Identify which cell holds the provided text, then report its [X, Y] central coordinate. 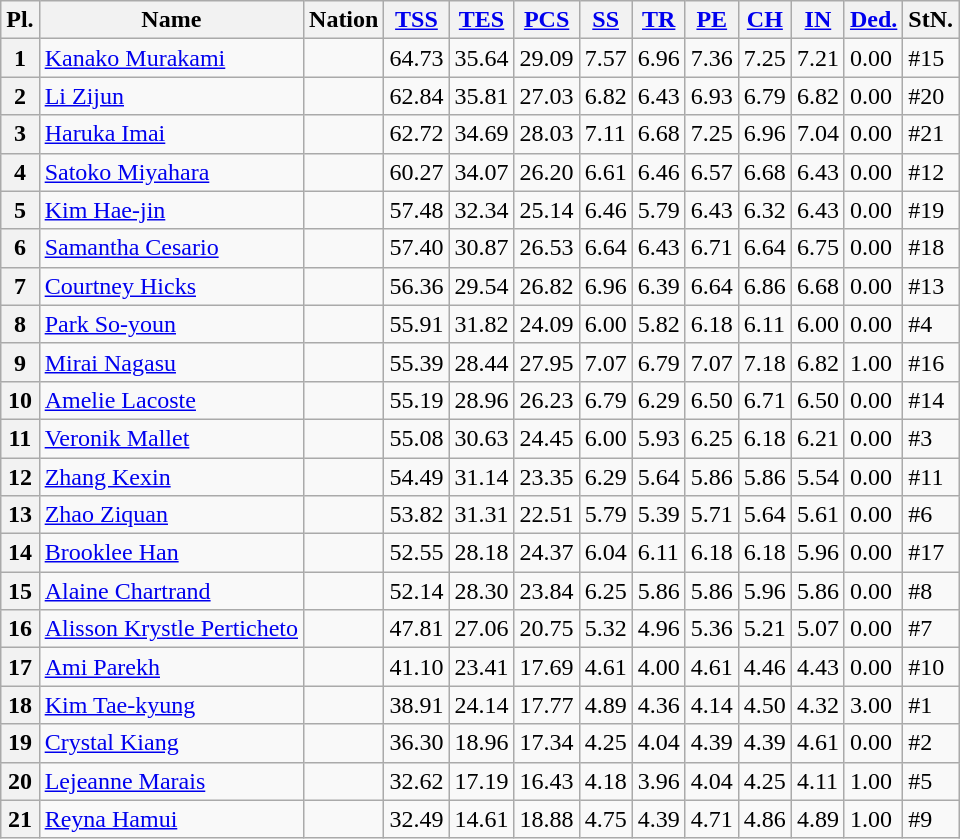
Satoko Miyahara [171, 172]
#15 [931, 58]
34.69 [482, 134]
6.93 [712, 96]
5.36 [712, 629]
#5 [931, 781]
18.88 [546, 819]
8 [20, 324]
#13 [931, 286]
4.86 [764, 819]
27.03 [546, 96]
26.82 [546, 286]
Crystal Kiang [171, 743]
17.77 [546, 705]
31.14 [482, 477]
#9 [931, 819]
1 [20, 58]
35.64 [482, 58]
17.19 [482, 781]
7.04 [818, 134]
2 [20, 96]
27.95 [546, 362]
5.07 [818, 629]
4.11 [818, 781]
30.87 [482, 248]
#2 [931, 743]
57.48 [416, 210]
Park So-youn [171, 324]
36.30 [416, 743]
18 [20, 705]
4.43 [818, 667]
Courtney Hicks [171, 286]
12 [20, 477]
3.00 [873, 705]
53.82 [416, 515]
PCS [546, 20]
7.36 [712, 58]
32.34 [482, 210]
4.71 [712, 819]
56.36 [416, 286]
23.84 [546, 591]
Li Zijun [171, 96]
6 [20, 248]
24.37 [546, 553]
Alisson Krystle Perticheto [171, 629]
60.27 [416, 172]
24.45 [546, 438]
6.86 [764, 286]
4.96 [658, 629]
52.14 [416, 591]
5.82 [658, 324]
32.49 [416, 819]
14 [20, 553]
20.75 [546, 629]
6.21 [818, 438]
7 [20, 286]
4.46 [764, 667]
25.14 [546, 210]
TES [482, 20]
7.21 [818, 58]
3.96 [658, 781]
24.09 [546, 324]
28.18 [482, 553]
#6 [931, 515]
15 [20, 591]
StN. [931, 20]
Ami Parekh [171, 667]
27.06 [482, 629]
#11 [931, 477]
#17 [931, 553]
SS [606, 20]
Nation [344, 20]
10 [20, 400]
29.54 [482, 286]
#14 [931, 400]
Brooklee Han [171, 553]
#20 [931, 96]
5.54 [818, 477]
PE [712, 20]
28.44 [482, 362]
64.73 [416, 58]
Kim Hae-jin [171, 210]
5.21 [764, 629]
5.93 [658, 438]
62.84 [416, 96]
19 [20, 743]
16.43 [546, 781]
55.19 [416, 400]
41.10 [416, 667]
17 [20, 667]
Kanako Murakami [171, 58]
47.81 [416, 629]
#8 [931, 591]
Name [171, 20]
52.55 [416, 553]
5.32 [606, 629]
Zhang Kexin [171, 477]
29.09 [546, 58]
5.61 [818, 515]
62.72 [416, 134]
7.18 [764, 362]
55.08 [416, 438]
#7 [931, 629]
31.31 [482, 515]
TR [658, 20]
4 [20, 172]
6.32 [764, 210]
14.61 [482, 819]
6.39 [658, 286]
26.53 [546, 248]
35.81 [482, 96]
TSS [416, 20]
55.91 [416, 324]
18.96 [482, 743]
Lejeanne Marais [171, 781]
Mirai Nagasu [171, 362]
24.14 [482, 705]
4.75 [606, 819]
#19 [931, 210]
17.69 [546, 667]
28.30 [482, 591]
23.41 [482, 667]
Kim Tae-kyung [171, 705]
22.51 [546, 515]
34.07 [482, 172]
32.62 [416, 781]
Pl. [20, 20]
#21 [931, 134]
#3 [931, 438]
CH [764, 20]
28.96 [482, 400]
4.50 [764, 705]
23.35 [546, 477]
20 [20, 781]
3 [20, 134]
30.63 [482, 438]
Alaine Chartrand [171, 591]
#18 [931, 248]
Amelie Lacoste [171, 400]
Veronik Mallet [171, 438]
#10 [931, 667]
31.82 [482, 324]
13 [20, 515]
Samantha Cesario [171, 248]
Reyna Hamui [171, 819]
7.57 [606, 58]
17.34 [546, 743]
26.23 [546, 400]
6.75 [818, 248]
16 [20, 629]
4.00 [658, 667]
21 [20, 819]
55.39 [416, 362]
4.36 [658, 705]
#12 [931, 172]
26.20 [546, 172]
4.18 [606, 781]
7.11 [606, 134]
Haruka Imai [171, 134]
Zhao Ziquan [171, 515]
5 [20, 210]
6.61 [606, 172]
5.71 [712, 515]
6.57 [712, 172]
4.14 [712, 705]
11 [20, 438]
4.32 [818, 705]
57.40 [416, 248]
54.49 [416, 477]
38.91 [416, 705]
#1 [931, 705]
9 [20, 362]
#4 [931, 324]
5.39 [658, 515]
6.04 [606, 553]
#16 [931, 362]
Ded. [873, 20]
28.03 [546, 134]
IN [818, 20]
